Capture the cell that displays the provided text and extract its [x, y] central coordinate. 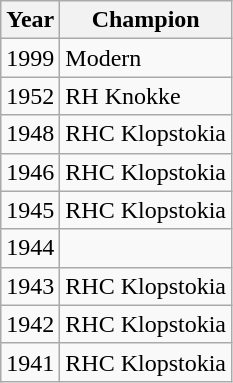
1945 [30, 210]
1942 [30, 324]
1952 [30, 96]
1941 [30, 362]
Year [30, 20]
Modern [146, 58]
1948 [30, 134]
RH Knokke [146, 96]
Champion [146, 20]
1943 [30, 286]
1999 [30, 58]
1946 [30, 172]
1944 [30, 248]
